Return (x, y) of the center of cell containing provided text 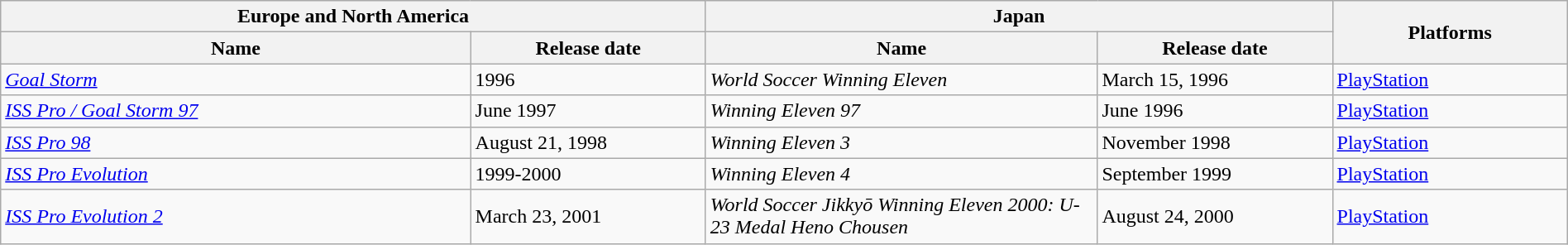
Platforms (1450, 32)
Winning Eleven 4 (901, 174)
Japan (1019, 17)
August 21, 1998 (588, 142)
November 1998 (1215, 142)
World Soccer Jikkyō Winning Eleven 2000: U-23 Medal Heno Chousen (901, 217)
March 15, 1996 (1215, 79)
ISS Pro / Goal Storm 97 (236, 111)
June 1997 (588, 111)
Europe and North America (353, 17)
1999-2000 (588, 174)
ISS Pro Evolution (236, 174)
Winning Eleven 3 (901, 142)
March 23, 2001 (588, 217)
June 1996 (1215, 111)
Winning Eleven 97 (901, 111)
September 1999 (1215, 174)
1996 (588, 79)
Goal Storm (236, 79)
ISS Pro Evolution 2 (236, 217)
ISS Pro 98 (236, 142)
World Soccer Winning Eleven (901, 79)
August 24, 2000 (1215, 217)
